Detect which cell encompasses the target text, then output its [x, y] center coordinate. 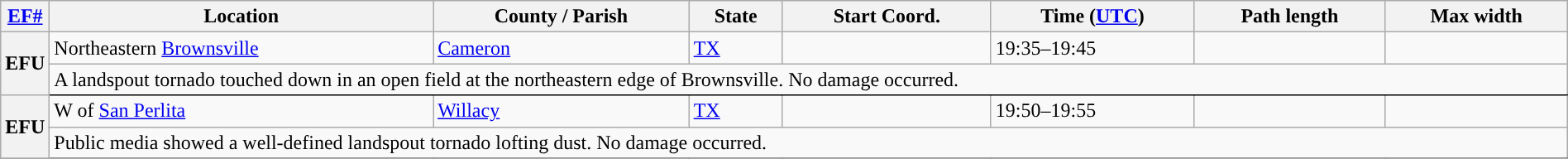
Max width [1476, 17]
A landspout tornado touched down in an open field at the northeastern edge of Brownsville. No damage occurred. [809, 79]
19:35–19:45 [1092, 48]
State [736, 17]
Northeastern Brownsville [241, 48]
EF# [25, 17]
W of San Perlita [241, 111]
Cameron [562, 48]
Location [241, 17]
Public media showed a well-defined landspout tornado lofting dust. No damage occurred. [809, 142]
Start Coord. [887, 17]
Time (UTC) [1092, 17]
19:50–19:55 [1092, 111]
County / Parish [562, 17]
Path length [1290, 17]
Willacy [562, 111]
